Determine the [x, y] coordinate at the center of the cell enclosing the given text.  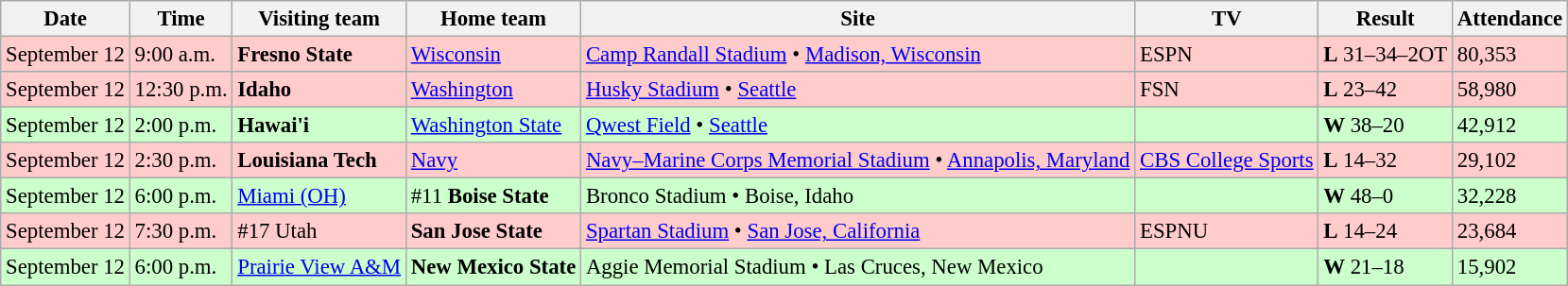
Navy–Marine Corps Memorial Stadium • Annapolis, Maryland [858, 160]
2:00 p.m. [181, 126]
L 23–42 [1386, 90]
Visiting team [319, 19]
Home team [493, 19]
Result [1386, 19]
15,902 [1509, 267]
32,228 [1509, 196]
Site [858, 19]
Aggie Memorial Stadium • Las Cruces, New Mexico [858, 267]
Navy [493, 160]
12:30 p.m. [181, 90]
Attendance [1509, 19]
29,102 [1509, 160]
W 48–0 [1386, 196]
L 14–24 [1386, 231]
CBS College Sports [1227, 160]
Qwest Field • Seattle [858, 126]
2:30 p.m. [181, 160]
Husky Stadium • Seattle [858, 90]
Prairie View A&M [319, 267]
23,684 [1509, 231]
Washington [493, 90]
FSN [1227, 90]
Spartan Stadium • San Jose, California [858, 231]
L 31–34–2OT [1386, 55]
#17 Utah [319, 231]
Time [181, 19]
TV [1227, 19]
Bronco Stadium • Boise, Idaho [858, 196]
42,912 [1509, 126]
58,980 [1509, 90]
San Jose State [493, 231]
ESPN [1227, 55]
Louisiana Tech [319, 160]
Wisconsin [493, 55]
Idaho [319, 90]
New Mexico State [493, 267]
#11 Boise State [493, 196]
7:30 p.m. [181, 231]
Date [65, 19]
ESPNU [1227, 231]
Hawai'i [319, 126]
Fresno State [319, 55]
9:00 a.m. [181, 55]
W 38–20 [1386, 126]
W 21–18 [1386, 267]
Camp Randall Stadium • Madison, Wisconsin [858, 55]
Washington State [493, 126]
L 14–32 [1386, 160]
80,353 [1509, 55]
Miami (OH) [319, 196]
